Output the (X, Y) coordinate of the center of the cell containing the given text.  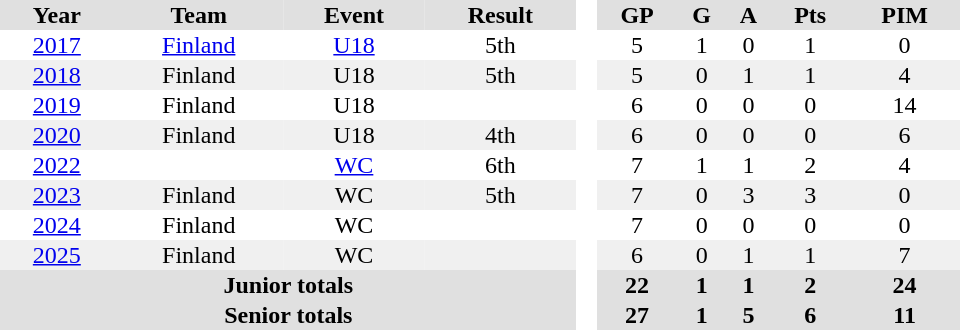
24 (904, 285)
11 (904, 315)
Senior totals (288, 315)
2017 (57, 45)
2019 (57, 105)
4th (500, 135)
PIM (904, 15)
27 (638, 315)
Team (199, 15)
14 (904, 105)
GP (638, 15)
22 (638, 285)
2022 (57, 165)
2025 (57, 255)
Event (354, 15)
2018 (57, 75)
6th (500, 165)
2023 (57, 195)
2024 (57, 225)
Year (57, 15)
A (748, 15)
G (702, 15)
Result (500, 15)
Pts (810, 15)
Junior totals (288, 285)
2020 (57, 135)
